Locate the cell with the specified text and output its [X, Y] center coordinate. 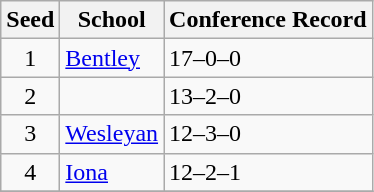
2 [30, 96]
17–0–0 [268, 58]
1 [30, 58]
Seed [30, 20]
13–2–0 [268, 96]
School [112, 20]
12–2–1 [268, 172]
Bentley [112, 58]
12–3–0 [268, 134]
Iona [112, 172]
3 [30, 134]
4 [30, 172]
Conference Record [268, 20]
Wesleyan [112, 134]
